Scan for the cell matching the given text and deliver its (X, Y) coordinate at center. 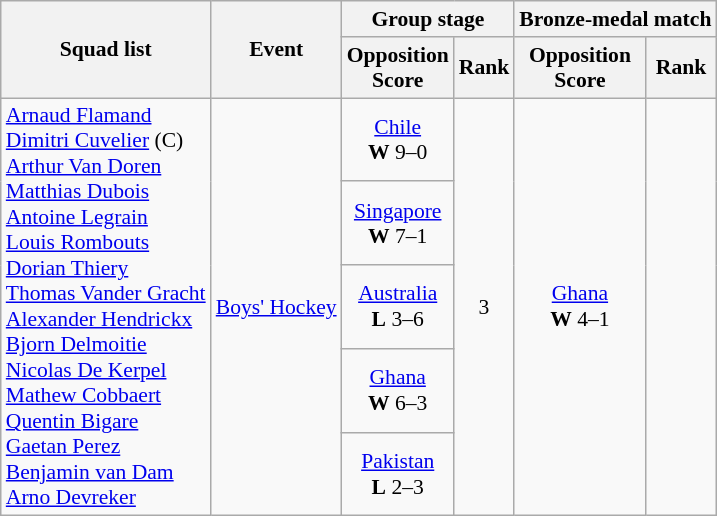
Pakistan L 2–3 (398, 474)
Ghana W 6–3 (398, 391)
Ghana W 4–1 (580, 307)
Singapore W 7–1 (398, 224)
Boys' Hockey (276, 307)
Event (276, 50)
Squad list (106, 50)
3 (484, 307)
Bronze-medal match (615, 19)
Chile W 9–0 (398, 140)
Australia L 3–6 (398, 307)
Group stage (428, 19)
